Return (X, Y) of the center of cell containing provided text 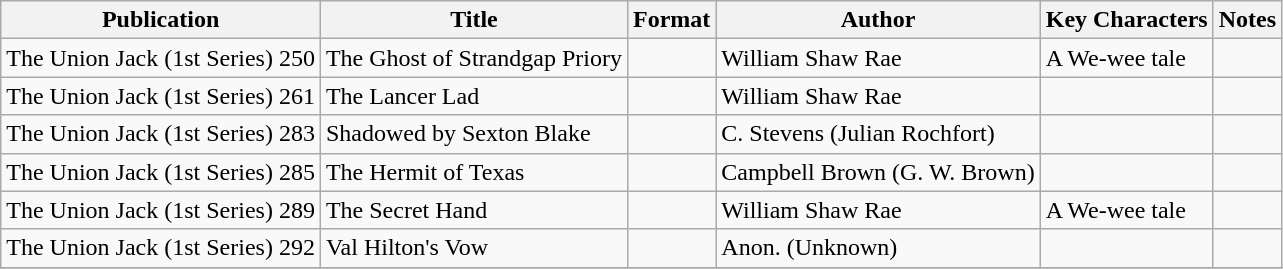
The Union Jack (1st Series) 285 (161, 172)
The Union Jack (1st Series) 289 (161, 210)
The Union Jack (1st Series) 261 (161, 96)
Title (474, 20)
Notes (1247, 20)
Campbell Brown (G. W. Brown) (878, 172)
The Hermit of Texas (474, 172)
The Union Jack (1st Series) 292 (161, 248)
Anon. (Unknown) (878, 248)
Shadowed by Sexton Blake (474, 134)
The Union Jack (1st Series) 250 (161, 58)
The Lancer Lad (474, 96)
Publication (161, 20)
The Secret Hand (474, 210)
Val Hilton's Vow (474, 248)
C. Stevens (Julian Rochfort) (878, 134)
The Union Jack (1st Series) 283 (161, 134)
Key Characters (1126, 20)
Format (671, 20)
The Ghost of Strandgap Priory (474, 58)
Author (878, 20)
